Return (x, y) of the center of cell containing provided text 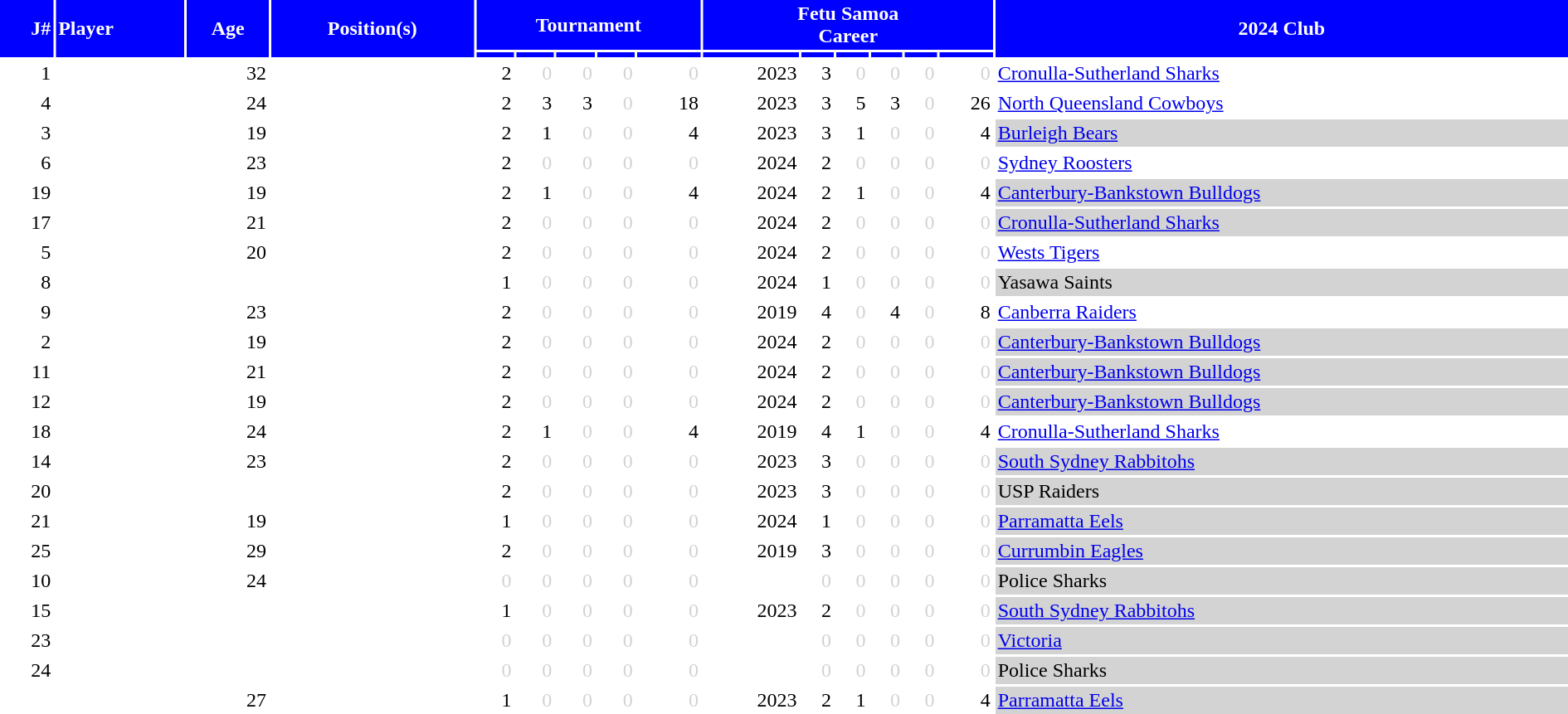
North Queensland Cowboys (1282, 103)
Currumbin Eagles (1282, 551)
6 (27, 163)
Player (119, 28)
17 (27, 222)
Age (228, 28)
14 (27, 461)
Position(s) (373, 28)
Burleigh Bears (1282, 133)
Victoria (1282, 640)
29 (228, 551)
Canberra Raiders (1282, 312)
Sydney Roosters (1282, 163)
25 (27, 551)
Wests Tigers (1282, 252)
32 (228, 73)
10 (27, 580)
Fetu Samoa Career (848, 25)
2024 Club (1282, 28)
9 (27, 312)
11 (27, 372)
12 (27, 401)
26 (966, 103)
J# (27, 28)
USP Raiders (1282, 491)
Yasawa Saints (1282, 282)
27 (228, 700)
15 (27, 610)
Tournament (589, 25)
